From the cell containing the given text, extract its center point as (X, Y) coordinate. 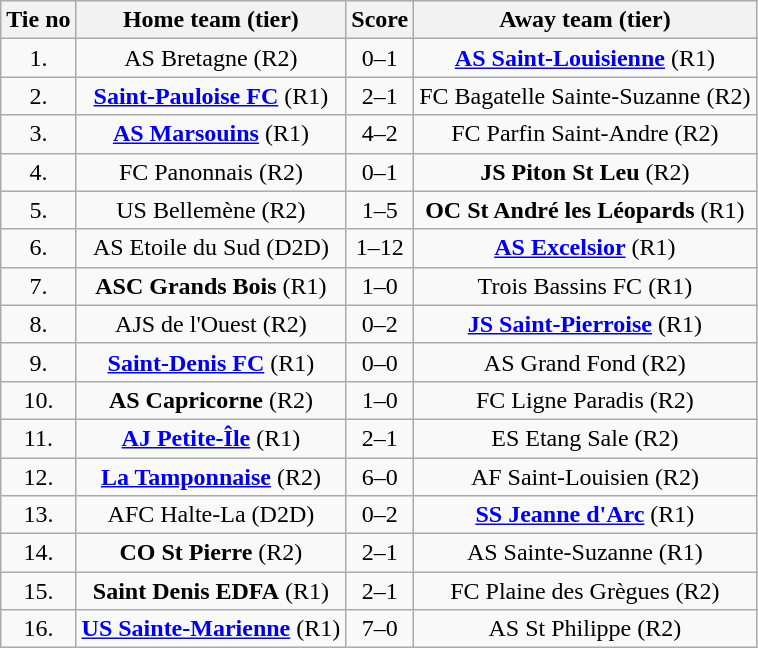
6. (38, 248)
Trois Bassins FC (R1) (585, 286)
10. (38, 400)
Tie no (38, 20)
JS Piton St Leu (R2) (585, 172)
ES Etang Sale (R2) (585, 438)
0–0 (380, 362)
1. (38, 58)
2. (38, 96)
ASC Grands Bois (R1) (211, 286)
8. (38, 324)
3. (38, 134)
4. (38, 172)
12. (38, 477)
1–12 (380, 248)
7–0 (380, 629)
Saint-Pauloise FC (R1) (211, 96)
OC St André les Léopards (R1) (585, 210)
FC Plaine des Grègues (R2) (585, 591)
AJ Petite-Île (R1) (211, 438)
14. (38, 553)
JS Saint-Pierroise (R1) (585, 324)
16. (38, 629)
11. (38, 438)
AS Capricorne (R2) (211, 400)
SS Jeanne d'Arc (R1) (585, 515)
La Tamponnaise (R2) (211, 477)
AS St Philippe (R2) (585, 629)
AJS de l'Ouest (R2) (211, 324)
1–5 (380, 210)
6–0 (380, 477)
13. (38, 515)
US Bellemène (R2) (211, 210)
9. (38, 362)
FC Ligne Paradis (R2) (585, 400)
Saint-Denis FC (R1) (211, 362)
Saint Denis EDFA (R1) (211, 591)
AFC Halte-La (D2D) (211, 515)
AS Sainte-Suzanne (R1) (585, 553)
AS Etoile du Sud (D2D) (211, 248)
AS Grand Fond (R2) (585, 362)
FC Bagatelle Sainte-Suzanne (R2) (585, 96)
Home team (tier) (211, 20)
5. (38, 210)
FC Parfin Saint-Andre (R2) (585, 134)
AS Saint-Louisienne (R1) (585, 58)
Score (380, 20)
AS Bretagne (R2) (211, 58)
AF Saint-Louisien (R2) (585, 477)
7. (38, 286)
AS Excelsior (R1) (585, 248)
FC Panonnais (R2) (211, 172)
AS Marsouins (R1) (211, 134)
4–2 (380, 134)
15. (38, 591)
CO St Pierre (R2) (211, 553)
Away team (tier) (585, 20)
US Sainte-Marienne (R1) (211, 629)
